Search for the cell housing the specified text and yield its (x, y) center coordinate. 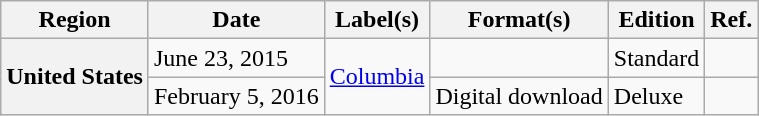
Columbia (377, 77)
United States (75, 77)
Format(s) (519, 20)
Region (75, 20)
Deluxe (656, 96)
Standard (656, 58)
Label(s) (377, 20)
February 5, 2016 (236, 96)
June 23, 2015 (236, 58)
Ref. (732, 20)
Edition (656, 20)
Digital download (519, 96)
Date (236, 20)
